Identify which cell holds the provided text, then report its (X, Y) central coordinate. 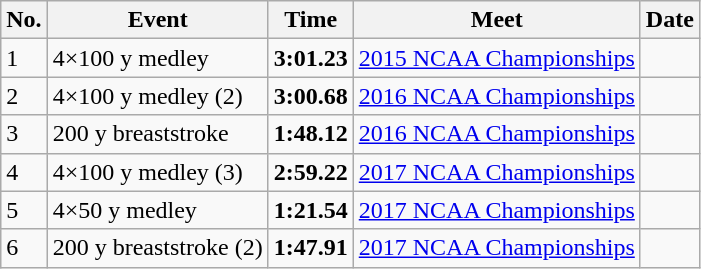
200 y breaststroke (158, 134)
1:47.91 (310, 248)
1:48.12 (310, 134)
200 y breaststroke (2) (158, 248)
4×100 y medley (3) (158, 172)
Meet (496, 20)
2 (24, 96)
No. (24, 20)
4×50 y medley (158, 210)
Time (310, 20)
3:01.23 (310, 58)
5 (24, 210)
4 (24, 172)
4×100 y medley (2) (158, 96)
Event (158, 20)
3:00.68 (310, 96)
6 (24, 248)
Date (670, 20)
3 (24, 134)
1 (24, 58)
2015 NCAA Championships (496, 58)
1:21.54 (310, 210)
4×100 y medley (158, 58)
2:59.22 (310, 172)
